Search for the cell housing the specified text and yield its (X, Y) center coordinate. 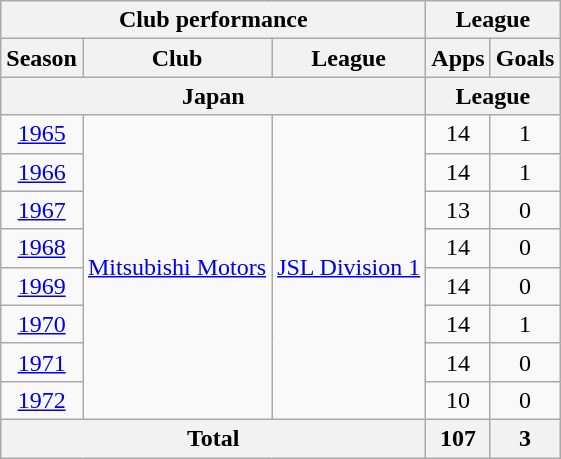
Mitsubishi Motors (176, 267)
1972 (42, 400)
107 (458, 438)
10 (458, 400)
1971 (42, 362)
Season (42, 58)
1968 (42, 248)
JSL Division 1 (349, 267)
Club (176, 58)
Goals (525, 58)
Club performance (214, 20)
13 (458, 210)
1965 (42, 134)
Total (214, 438)
Apps (458, 58)
1967 (42, 210)
1966 (42, 172)
Japan (214, 96)
1969 (42, 286)
1970 (42, 324)
3 (525, 438)
